Pinpoint the cell where the given text exists, returning its (X, Y) midpoint coordinate. 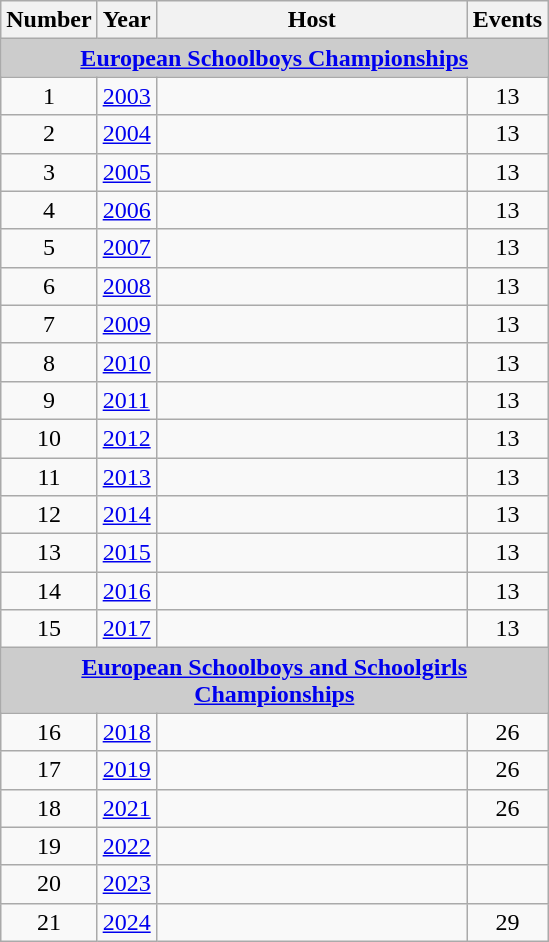
16 (49, 732)
12 (49, 515)
6 (49, 286)
European Schoolboys and Schoolgirls Championships (274, 680)
2011 (126, 400)
European Schoolboys Championships (274, 58)
20 (49, 884)
5 (49, 248)
11 (49, 477)
2016 (126, 591)
17 (49, 770)
2013 (126, 477)
2023 (126, 884)
Year (126, 20)
18 (49, 808)
2022 (126, 846)
1 (49, 96)
2007 (126, 248)
21 (49, 922)
14 (49, 591)
4 (49, 210)
Host (312, 20)
2019 (126, 770)
2012 (126, 438)
2024 (126, 922)
7 (49, 324)
2 (49, 134)
3 (49, 172)
2021 (126, 808)
2017 (126, 629)
Number (49, 20)
2018 (126, 732)
Events (507, 20)
10 (49, 438)
15 (49, 629)
8 (49, 362)
2004 (126, 134)
9 (49, 400)
2015 (126, 553)
2010 (126, 362)
2009 (126, 324)
2003 (126, 96)
2008 (126, 286)
2014 (126, 515)
2005 (126, 172)
29 (507, 922)
19 (49, 846)
2006 (126, 210)
